Determine the [x, y] coordinate at the center of the cell enclosing the given text.  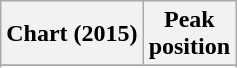
Peak position [189, 34]
Chart (2015) [72, 34]
